Provide the [X, Y] coordinate of the cell's center where the given text is located.  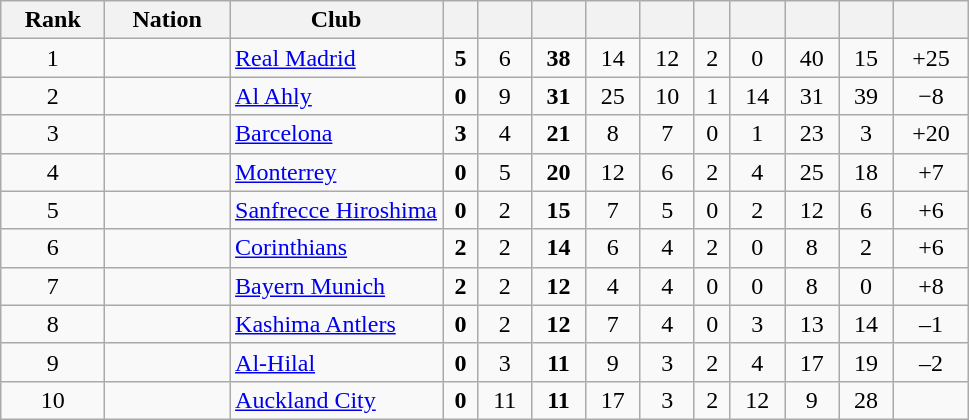
Al Ahly [336, 96]
Real Madrid [336, 58]
+7 [931, 172]
Monterrey [336, 172]
38 [558, 58]
Bayern Munich [336, 286]
13 [812, 324]
–2 [931, 362]
40 [812, 58]
Rank [53, 20]
Sanfrecce Hiroshima [336, 210]
19 [866, 362]
Barcelona [336, 134]
39 [866, 96]
+8 [931, 286]
18 [866, 172]
Corinthians [336, 248]
Club [336, 20]
+20 [931, 134]
23 [812, 134]
Auckland City [336, 400]
21 [558, 134]
−8 [931, 96]
–1 [931, 324]
Al-Hilal [336, 362]
Kashima Antlers [336, 324]
Nation [168, 20]
20 [558, 172]
+25 [931, 58]
28 [866, 400]
